Identify which cell holds the provided text, then report its (X, Y) central coordinate. 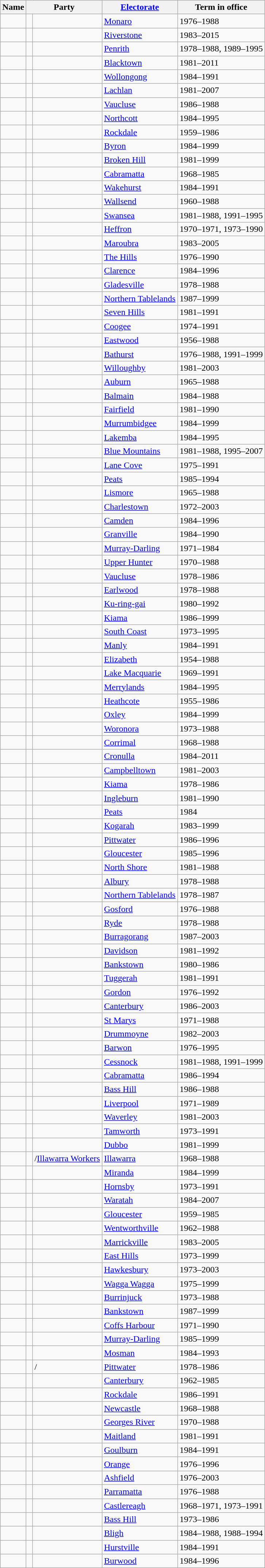
1985–1994 (221, 479)
1981–2007 (221, 90)
1960–1988 (221, 202)
1981–1988, 1991–1995 (221, 215)
Drummoyne (139, 1034)
Hawkesbury (139, 1269)
1978–1987 (221, 895)
1986–1991 (221, 1395)
Wagga Wagga (139, 1283)
Clarence (139, 271)
1982–2003 (221, 1034)
Burwood (139, 1561)
Lachlan (139, 90)
Riverstone (139, 35)
Byron (139, 146)
1983–1999 (221, 826)
1976–1992 (221, 992)
1968–1971, 1973–1991 (221, 1506)
Tuggerah (139, 978)
Maroubra (139, 243)
1973–1999 (221, 1256)
1976–1988, 1991–1999 (221, 354)
Bligh (139, 1533)
Waratah (139, 1200)
Charlestown (139, 507)
Lake Macquarie (139, 673)
Term in office (221, 7)
1954–1988 (221, 659)
1969–1991 (221, 673)
Marrickville (139, 1242)
1985–1996 (221, 854)
Lakemba (139, 437)
1986–1996 (221, 839)
1971–1990 (221, 1325)
Coogee (139, 326)
Heffron (139, 229)
1980–1986 (221, 964)
1985–1999 (221, 1339)
1971–1988 (221, 1020)
Electorate (139, 7)
Wallsend (139, 202)
1981–1988, 1991–1999 (221, 1062)
Woronora (139, 729)
1981–2011 (221, 63)
Murrumbidgee (139, 424)
Kogarah (139, 826)
Cronulla (139, 756)
Hurstville (139, 1547)
1959–1985 (221, 1214)
Bathurst (139, 354)
Mosman (139, 1353)
Earlwood (139, 590)
1986–1999 (221, 618)
Monaro (139, 21)
1956–1988 (221, 340)
1975–1991 (221, 465)
1984–2007 (221, 1200)
Heathcote (139, 701)
Swansea (139, 215)
Waverley (139, 1117)
Seven Hills (139, 312)
1987–2003 (221, 937)
Eastwood (139, 340)
Lismore (139, 493)
Dubbo (139, 1145)
North Shore (139, 867)
Willoughby (139, 368)
1974–1991 (221, 326)
1981–1988, 1995–2007 (221, 451)
Ingleburn (139, 798)
1983–2015 (221, 35)
1980–1992 (221, 604)
1971–1989 (221, 1103)
Barwon (139, 1048)
1971–1984 (221, 548)
Ku-ring-gai (139, 604)
Newcastle (139, 1408)
1972–2003 (221, 507)
1976–1990 (221, 257)
Blacktown (139, 63)
Wollongong (139, 77)
Miranda (139, 1173)
1984–1993 (221, 1353)
Orange (139, 1464)
Blue Mountains (139, 451)
Tamworth (139, 1131)
Ryde (139, 923)
1970–1971, 1973–1990 (221, 229)
1959–1986 (221, 132)
1981–1992 (221, 951)
1984–1988 (221, 395)
1962–1985 (221, 1381)
Gordon (139, 992)
Georges River (139, 1422)
Parramatta (139, 1491)
The Hills (139, 257)
Gladesville (139, 285)
Name (13, 7)
Burragorang (139, 937)
Lane Cove (139, 465)
Wakehurst (139, 188)
1955–1986 (221, 701)
Upper Hunter (139, 562)
South Coast (139, 632)
Campbelltown (139, 770)
Fairfield (139, 410)
1984 (221, 812)
Oxley (139, 715)
Illawarra (139, 1159)
Maitland (139, 1436)
Granville (139, 534)
/Illawarra Workers (67, 1159)
1968–1985 (221, 174)
1986–1994 (221, 1076)
1975–1999 (221, 1283)
1976–2003 (221, 1478)
Corrimal (139, 742)
Davidson (139, 951)
Gosford (139, 909)
East Hills (139, 1256)
1976–1995 (221, 1048)
Elizabeth (139, 659)
/ (67, 1367)
Burrinjuck (139, 1298)
1973–2003 (221, 1269)
Northcott (139, 118)
1973–1986 (221, 1520)
Merrylands (139, 687)
Ashfield (139, 1478)
1984–1988, 1988–1994 (221, 1533)
1986–2003 (221, 1006)
Manly (139, 645)
Liverpool (139, 1103)
Party (64, 7)
1976–1996 (221, 1464)
Castlereagh (139, 1506)
1984–1990 (221, 534)
Auburn (139, 382)
Camden (139, 520)
Broken Hill (139, 160)
St Marys (139, 1020)
Goulburn (139, 1450)
1973–1995 (221, 632)
Cessnock (139, 1062)
Balmain (139, 395)
1978–1988, 1989–1995 (221, 49)
Wentworthville (139, 1228)
Albury (139, 881)
Hornsby (139, 1186)
1981–1988 (221, 867)
Coffs Harbour (139, 1325)
1984–2011 (221, 756)
1962–1988 (221, 1228)
Penrith (139, 49)
